Find where the given text appears and provide that cell's center as (x, y) coordinate. 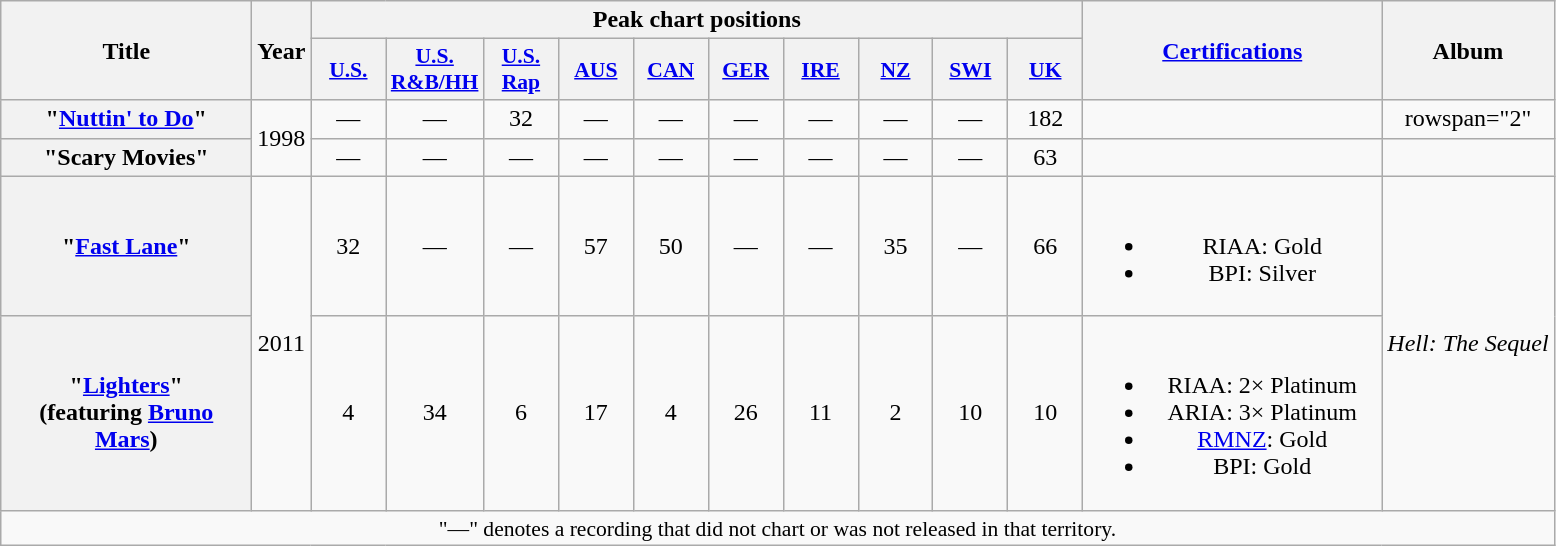
"Nuttin' to Do" (126, 119)
57 (596, 246)
50 (670, 246)
GER (746, 70)
Year (282, 50)
63 (1046, 157)
"—" denotes a recording that did not chart or was not released in that territory. (778, 528)
"Lighters"(featuring Bruno Mars) (126, 413)
U.S. (348, 70)
2011 (282, 343)
Certifications (1232, 50)
66 (1046, 246)
182 (1046, 119)
CAN (670, 70)
U.S.Rap (520, 70)
AUS (596, 70)
"Scary Movies" (126, 157)
UK (1046, 70)
26 (746, 413)
Title (126, 50)
"Fast Lane" (126, 246)
SWI (970, 70)
U.S.R&B/HH (435, 70)
rowspan="2" (1468, 119)
RIAA: 2× PlatinumARIA: 3× PlatinumRMNZ: GoldBPI: Gold (1232, 413)
Peak chart positions (697, 20)
2 (896, 413)
6 (520, 413)
35 (896, 246)
1998 (282, 138)
Album (1468, 50)
11 (820, 413)
17 (596, 413)
Hell: The Sequel (1468, 343)
34 (435, 413)
IRE (820, 70)
NZ (896, 70)
RIAA: GoldBPI: Silver (1232, 246)
